From the cell containing the given text, extract its center point as [x, y] coordinate. 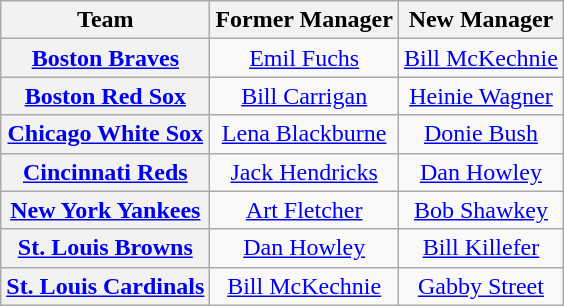
Gabby Street [480, 286]
Lena Blackburne [304, 134]
Cincinnati Reds [106, 172]
Team [106, 20]
Bill Killefer [480, 248]
Emil Fuchs [304, 58]
Heinie Wagner [480, 96]
St. Louis Cardinals [106, 286]
Boston Braves [106, 58]
Bill Carrigan [304, 96]
Art Fletcher [304, 210]
St. Louis Browns [106, 248]
Bob Shawkey [480, 210]
Boston Red Sox [106, 96]
Former Manager [304, 20]
New York Yankees [106, 210]
New Manager [480, 20]
Chicago White Sox [106, 134]
Jack Hendricks [304, 172]
Donie Bush [480, 134]
